Identify which cell holds the provided text, then report its [X, Y] central coordinate. 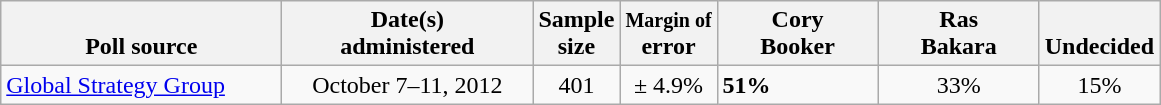
401 [576, 85]
RasBakara [958, 34]
Poll source [142, 34]
Margin oferror [668, 34]
± 4.9% [668, 85]
Date(s)administered [408, 34]
Samplesize [576, 34]
Global Strategy Group [142, 85]
Undecided [1099, 34]
51% [798, 85]
CoryBooker [798, 34]
15% [1099, 85]
October 7–11, 2012 [408, 85]
33% [958, 85]
